Pinpoint the cell where the given text exists, returning its [x, y] midpoint coordinate. 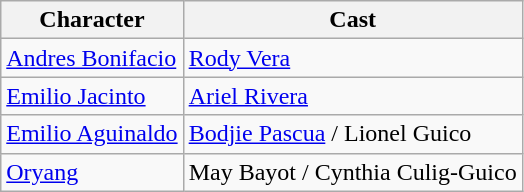
May Bayot / Cynthia Culig-Guico [352, 172]
Emilio Aguinaldo [92, 134]
Rody Vera [352, 58]
Oryang [92, 172]
Bodjie Pascua / Lionel Guico [352, 134]
Character [92, 20]
Cast [352, 20]
Emilio Jacinto [92, 96]
Andres Bonifacio [92, 58]
Ariel Rivera [352, 96]
